From the cell containing the given text, extract its center point as [X, Y] coordinate. 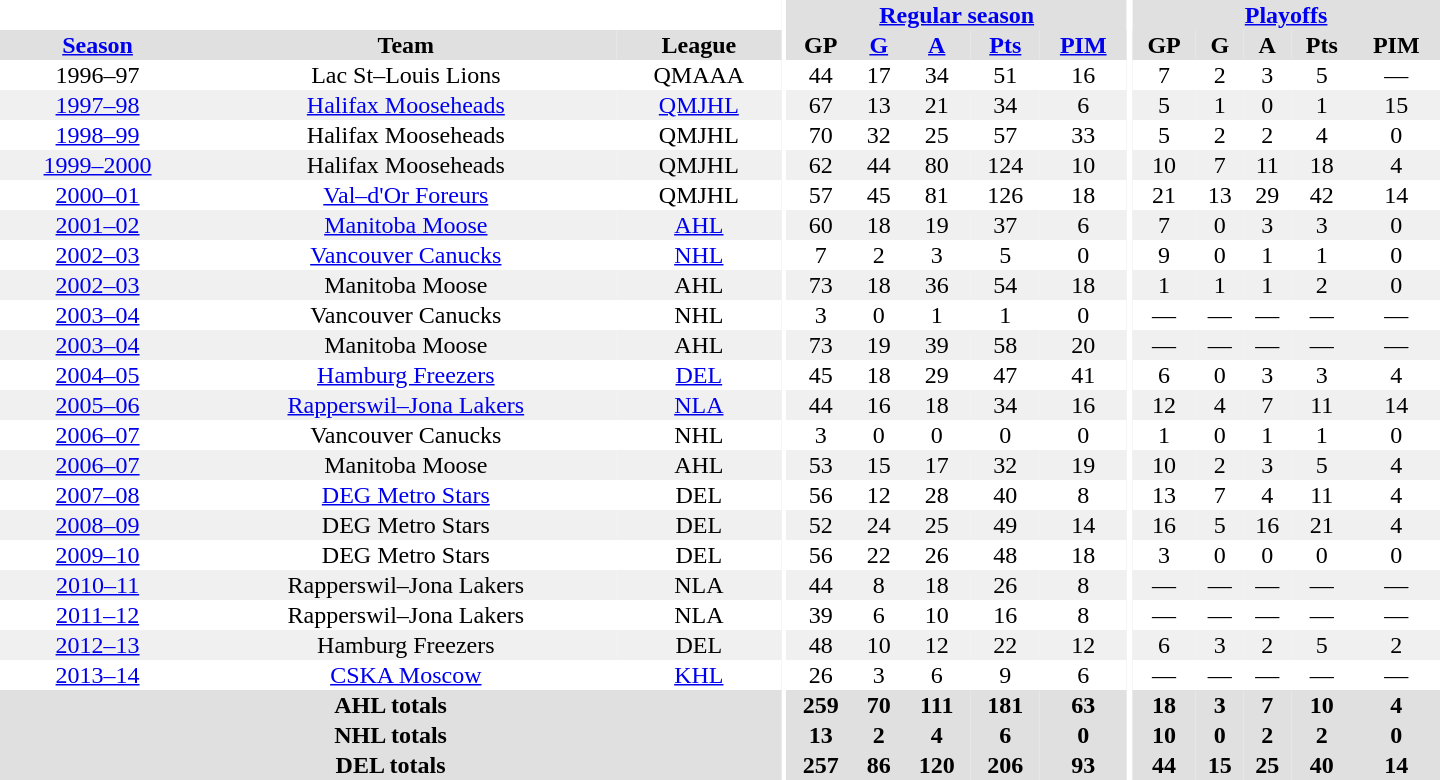
41 [1084, 375]
AHL totals [390, 705]
2010–11 [98, 585]
28 [936, 495]
2013–14 [98, 675]
2001–02 [98, 225]
NHL totals [390, 735]
20 [1084, 345]
80 [936, 165]
62 [820, 165]
Lac St–Louis Lions [406, 75]
81 [936, 195]
67 [820, 105]
1999–2000 [98, 165]
2007–08 [98, 495]
36 [936, 285]
Val–d'Or Foreurs [406, 195]
49 [1006, 525]
League [698, 45]
Team [406, 45]
Playoffs [1286, 15]
120 [936, 765]
181 [1006, 705]
124 [1006, 165]
DEL totals [390, 765]
2008–09 [98, 525]
259 [820, 705]
126 [1006, 195]
1996–97 [98, 75]
93 [1084, 765]
206 [1006, 765]
53 [820, 465]
QMAAA [698, 75]
Season [98, 45]
58 [1006, 345]
47 [1006, 375]
KHL [698, 675]
1998–99 [98, 135]
111 [936, 705]
Regular season [956, 15]
37 [1006, 225]
1997–98 [98, 105]
2012–13 [98, 645]
2005–06 [98, 405]
2011–12 [98, 615]
33 [1084, 135]
2000–01 [98, 195]
52 [820, 525]
54 [1006, 285]
60 [820, 225]
86 [878, 765]
257 [820, 765]
2009–10 [98, 555]
2004–05 [98, 375]
63 [1084, 705]
24 [878, 525]
51 [1006, 75]
CSKA Moscow [406, 675]
42 [1322, 195]
